Extract the (x, y) coordinate from the center of the cell holding the provided text.  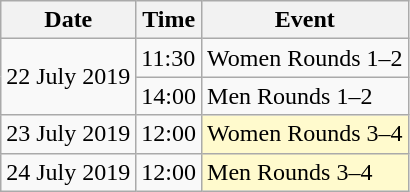
Women Rounds 1–2 (305, 58)
Date (68, 20)
24 July 2019 (68, 172)
22 July 2019 (68, 77)
14:00 (169, 96)
23 July 2019 (68, 134)
Women Rounds 3–4 (305, 134)
Men Rounds 3–4 (305, 172)
Time (169, 20)
Event (305, 20)
11:30 (169, 58)
Men Rounds 1–2 (305, 96)
